Return the [X, Y] coordinate for the center point of the cell that contains the specified text.  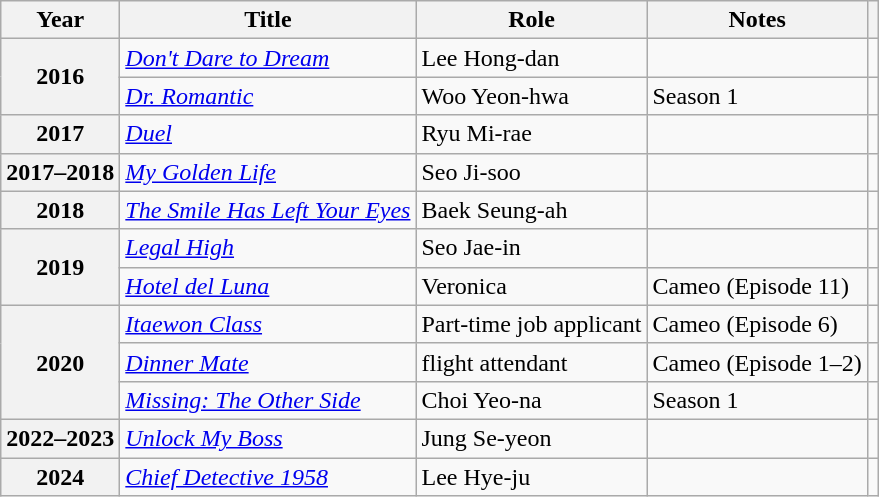
Cameo (Episode 6) [757, 324]
Notes [757, 20]
Veronica [532, 286]
flight attendant [532, 362]
Seo Jae-in [532, 248]
2022–2023 [60, 438]
Jung Se-yeon [532, 438]
Cameo (Episode 1–2) [757, 362]
2019 [60, 267]
Baek Seung-ah [532, 210]
Seo Ji-soo [532, 172]
2018 [60, 210]
Missing: The Other Side [268, 400]
Legal High [268, 248]
Woo Yeon-hwa [532, 96]
Chief Detective 1958 [268, 477]
Title [268, 20]
Dinner Mate [268, 362]
2017–2018 [60, 172]
Itaewon Class [268, 324]
2024 [60, 477]
2017 [60, 134]
Year [60, 20]
My Golden Life [268, 172]
Lee Hye-ju [532, 477]
Dr. Romantic [268, 96]
Unlock My Boss [268, 438]
Lee Hong-dan [532, 58]
Role [532, 20]
Choi Yeo-na [532, 400]
Ryu Mi-rae [532, 134]
Hotel del Luna [268, 286]
Duel [268, 134]
2020 [60, 362]
Don't Dare to Dream [268, 58]
The Smile Has Left Your Eyes [268, 210]
Cameo (Episode 11) [757, 286]
Part-time job applicant [532, 324]
2016 [60, 77]
